Return [x, y] of the center of cell containing provided text 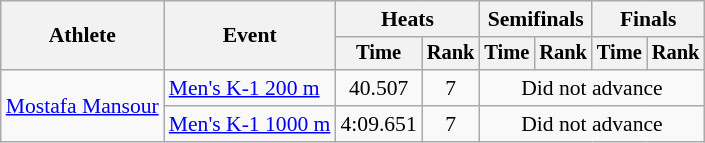
Event [250, 36]
40.507 [378, 88]
Men's K-1 1000 m [250, 124]
Mostafa Mansour [82, 106]
Heats [407, 19]
Men's K-1 200 m [250, 88]
Finals [648, 19]
Athlete [82, 36]
Semifinals [535, 19]
4:09.651 [378, 124]
